Provide the [X, Y] coordinate of the cell's center where the given text is located.  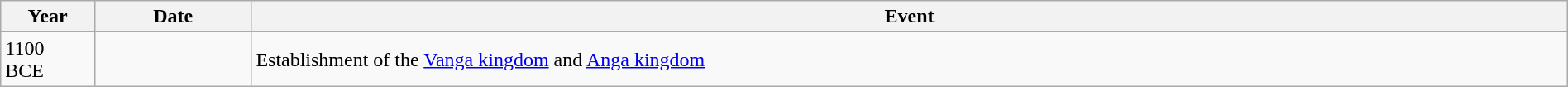
1100BCE [48, 60]
Date [172, 17]
Year [48, 17]
Event [910, 17]
Establishment of the Vanga kingdom and Anga kingdom [910, 60]
